Capture the cell that displays the provided text and extract its (x, y) central coordinate. 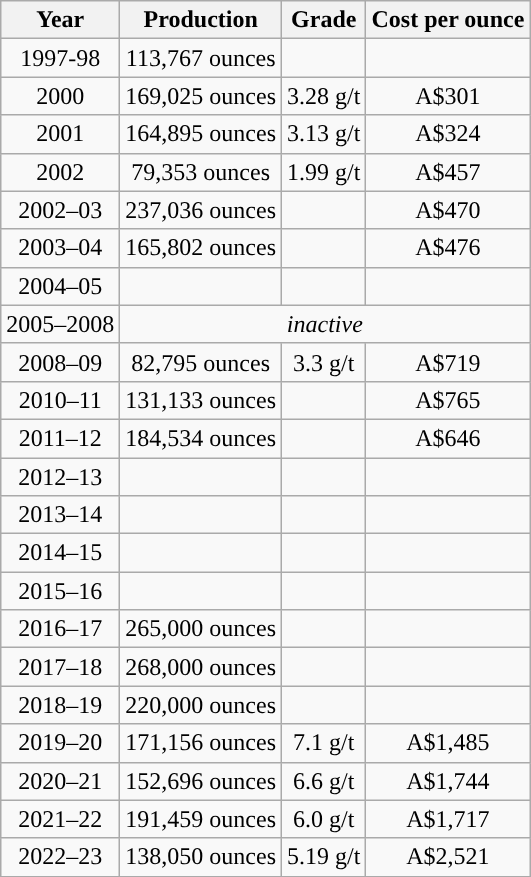
237,036 ounces (201, 210)
2011–12 (60, 438)
82,795 ounces (201, 362)
2012–13 (60, 477)
A$1,744 (448, 781)
113,767 ounces (201, 58)
Production (201, 20)
Grade (324, 20)
Cost per ounce (448, 20)
2005–2008 (60, 324)
1.99 g/t (324, 172)
191,459 ounces (201, 819)
2020–21 (60, 781)
2002–03 (60, 210)
A$324 (448, 134)
7.1 g/t (324, 743)
169,025 ounces (201, 96)
A$476 (448, 248)
6.0 g/t (324, 819)
3.13 g/t (324, 134)
2018–19 (60, 705)
2008–09 (60, 362)
268,000 ounces (201, 667)
A$765 (448, 400)
265,000 ounces (201, 629)
3.28 g/t (324, 96)
A$457 (448, 172)
A$301 (448, 96)
A$2,521 (448, 857)
A$719 (448, 362)
2004–05 (60, 286)
171,156 ounces (201, 743)
2016–17 (60, 629)
79,353 ounces (201, 172)
2001 (60, 134)
2017–18 (60, 667)
2003–04 (60, 248)
2014–15 (60, 553)
1997-98 (60, 58)
2013–14 (60, 515)
2000 (60, 96)
164,895 ounces (201, 134)
152,696 ounces (201, 781)
2010–11 (60, 400)
2022–23 (60, 857)
165,802 ounces (201, 248)
inactive (325, 324)
2019–20 (60, 743)
A$470 (448, 210)
A$646 (448, 438)
3.3 g/t (324, 362)
2021–22 (60, 819)
138,050 ounces (201, 857)
A$1,717 (448, 819)
Year (60, 20)
2002 (60, 172)
5.19 g/t (324, 857)
220,000 ounces (201, 705)
6.6 g/t (324, 781)
131,133 ounces (201, 400)
A$1,485 (448, 743)
2015–16 (60, 591)
184,534 ounces (201, 438)
